Detect which cell encompasses the target text, then output its [x, y] center coordinate. 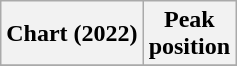
Peakposition [189, 34]
Chart (2022) [72, 34]
